Provide the (x, y) coordinate of the cell's center where the given text is located.  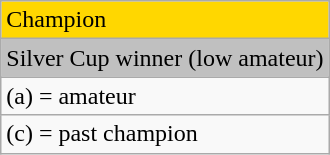
(c) = past champion (165, 134)
Silver Cup winner (low amateur) (165, 58)
Champion (165, 20)
(a) = amateur (165, 96)
